Extract the [x, y] coordinate from the center of the cell holding the provided text.  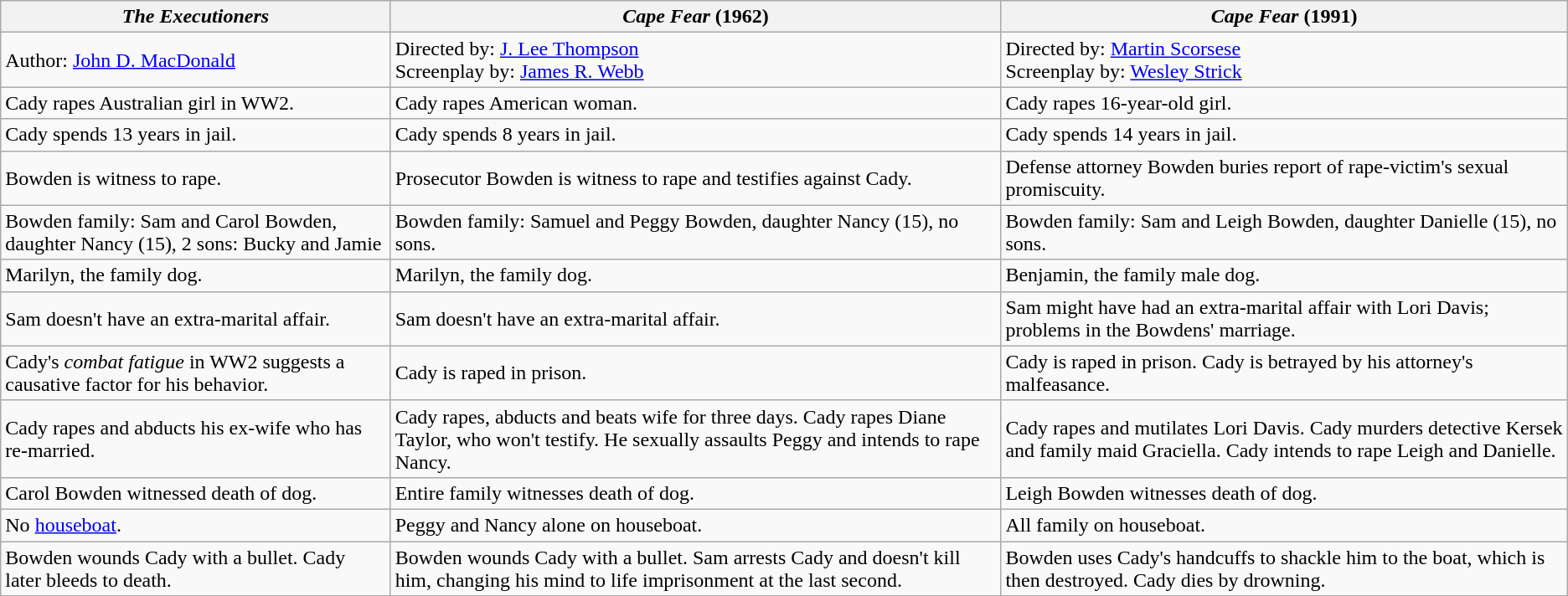
The Executioners [196, 17]
Carol Bowden witnessed death of dog. [196, 493]
Entire family witnesses death of dog. [695, 493]
Cady spends 14 years in jail. [1284, 135]
Cady is raped in prison. [695, 373]
Cady spends 8 years in jail. [695, 135]
Cady rapes American woman. [695, 103]
Cady rapes, abducts and beats wife for three days. Cady rapes Diane Taylor, who won't testify. He sexually assaults Peggy and intends to rape Nancy. [695, 439]
Peggy and Nancy alone on houseboat. [695, 525]
No houseboat. [196, 525]
Bowden family: Samuel and Peggy Bowden, daughter Nancy (15), no sons. [695, 233]
Bowden family: Sam and Carol Bowden, daughter Nancy (15), 2 sons: Bucky and Jamie [196, 233]
Cady rapes and mutilates Lori Davis. Cady murders detective Kersek and family maid Graciella. Cady intends to rape Leigh and Danielle. [1284, 439]
Bowden is witness to rape. [196, 177]
Author: John D. MacDonald [196, 60]
Directed by: J. Lee Thompson Screenplay by: James R. Webb [695, 60]
Leigh Bowden witnesses death of dog. [1284, 493]
Cape Fear (1991) [1284, 17]
Bowden family: Sam and Leigh Bowden, daughter Danielle (15), no sons. [1284, 233]
Cady's combat fatigue in WW2 suggests a causative factor for his behavior. [196, 373]
Cady rapes Australian girl in WW2. [196, 103]
Cady is raped in prison. Cady is betrayed by his attorney's malfeasance. [1284, 373]
All family on houseboat. [1284, 525]
Directed by: Martin Scorsese Screenplay by: Wesley Strick [1284, 60]
Sam might have had an extra-marital affair with Lori Davis; problems in the Bowdens' marriage. [1284, 318]
Bowden wounds Cady with a bullet. Sam arrests Cady and doesn't kill him, changing his mind to life imprisonment at the last second. [695, 568]
Prosecutor Bowden is witness to rape and testifies against Cady. [695, 177]
Cady rapes and abducts his ex-wife who has re-married. [196, 439]
Bowden uses Cady's handcuffs to shackle him to the boat, which is then destroyed. Cady dies by drowning. [1284, 568]
Cape Fear (1962) [695, 17]
Benjamin, the family male dog. [1284, 275]
Defense attorney Bowden buries report of rape-victim's sexual promiscuity. [1284, 177]
Cady rapes 16-year-old girl. [1284, 103]
Cady spends 13 years in jail. [196, 135]
Bowden wounds Cady with a bullet. Cady later bleeds to death. [196, 568]
